Return (X, Y) of the center of cell containing provided text 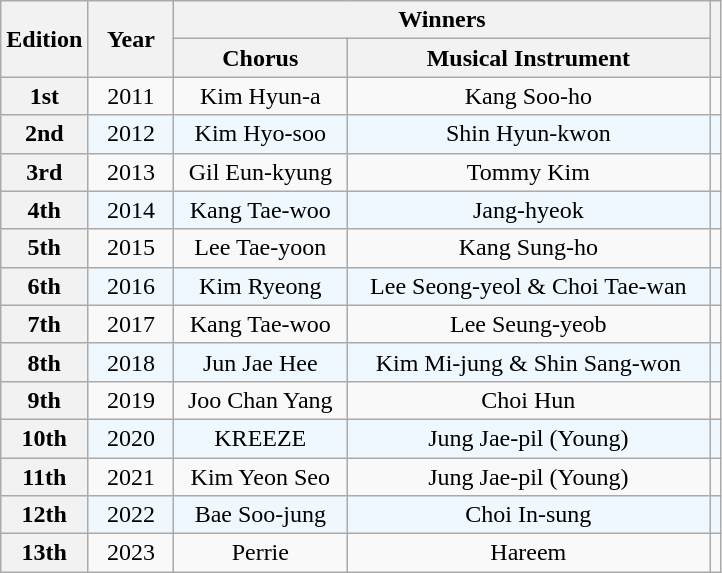
Lee Tae-yoon (260, 248)
Tommy Kim (528, 172)
Jun Jae Hee (260, 362)
2013 (131, 172)
Chorus (260, 58)
2nd (44, 134)
2016 (131, 286)
2014 (131, 210)
Lee Seung-yeob (528, 324)
Year (131, 39)
Hareem (528, 553)
2019 (131, 400)
Musical Instrument (528, 58)
11th (44, 477)
Jang-hyeok (528, 210)
2017 (131, 324)
Kang Sung-ho (528, 248)
2023 (131, 553)
8th (44, 362)
Kim Yeon Seo (260, 477)
2012 (131, 134)
Lee Seong-yeol & Choi Tae-wan (528, 286)
4th (44, 210)
Kim Hyun-a (260, 96)
12th (44, 515)
Choi In-sung (528, 515)
3rd (44, 172)
13th (44, 553)
2011 (131, 96)
9th (44, 400)
Edition (44, 39)
1st (44, 96)
2020 (131, 438)
Winners (442, 20)
Gil Eun-kyung (260, 172)
Joo Chan Yang (260, 400)
Bae Soo-jung (260, 515)
2021 (131, 477)
Shin Hyun-kwon (528, 134)
2015 (131, 248)
10th (44, 438)
2022 (131, 515)
KREEZE (260, 438)
6th (44, 286)
2018 (131, 362)
Perrie (260, 553)
Kim Hyo-soo (260, 134)
Kim Ryeong (260, 286)
Choi Hun (528, 400)
5th (44, 248)
7th (44, 324)
Kang Soo-ho (528, 96)
Kim Mi-jung & Shin Sang-won (528, 362)
